Detect which cell encompasses the target text, then output its [x, y] center coordinate. 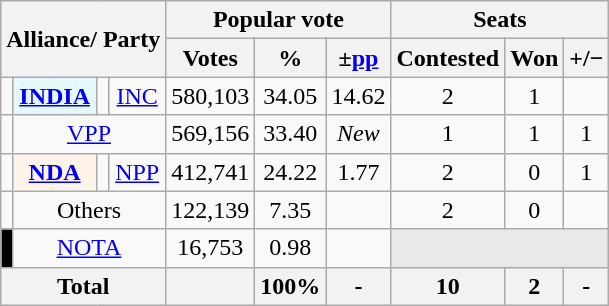
16,753 [210, 248]
10 [448, 286]
NPP [138, 172]
Popular vote [278, 20]
Votes [210, 58]
0.98 [290, 248]
Contested [448, 58]
34.05 [290, 96]
580,103 [210, 96]
Seats [500, 20]
New [358, 134]
33.40 [290, 134]
% [290, 58]
Alliance/ Party [84, 39]
NOTA [89, 248]
NDA [54, 172]
412,741 [210, 172]
INDIA [54, 96]
569,156 [210, 134]
24.22 [290, 172]
100% [290, 286]
±pp [358, 58]
Others [89, 210]
INC [138, 96]
14.62 [358, 96]
122,139 [210, 210]
+/− [586, 58]
7.35 [290, 210]
Total [84, 286]
1.77 [358, 172]
VPP [89, 134]
Won [534, 58]
